Scan for the cell matching the given text and deliver its (x, y) coordinate at center. 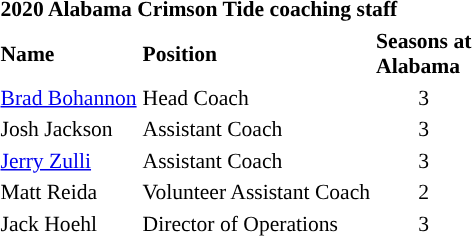
Head Coach (256, 98)
Volunteer Assistant Coach (256, 192)
Position (256, 53)
